Capture the cell that displays the provided text and extract its [X, Y] central coordinate. 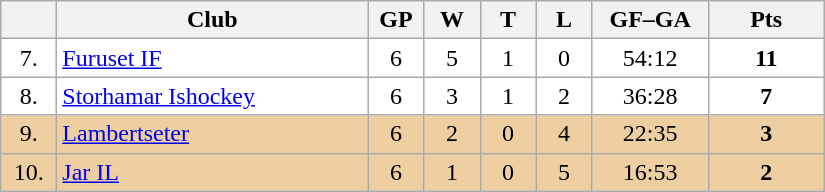
36:28 [650, 96]
54:12 [650, 58]
Pts [766, 20]
9. [29, 134]
Jar IL [212, 172]
Club [212, 20]
4 [564, 134]
T [508, 20]
Furuset IF [212, 58]
7 [766, 96]
W [452, 20]
L [564, 20]
Storhamar Ishockey [212, 96]
16:53 [650, 172]
11 [766, 58]
8. [29, 96]
Lambertseter [212, 134]
22:35 [650, 134]
GP [396, 20]
7. [29, 58]
GF–GA [650, 20]
10. [29, 172]
